Pinpoint the cell where the given text exists, returning its [X, Y] midpoint coordinate. 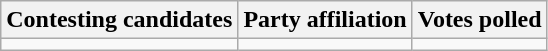
Contesting candidates [120, 20]
Votes polled [480, 20]
Party affiliation [325, 20]
